Pinpoint the cell where the given text exists, returning its [x, y] midpoint coordinate. 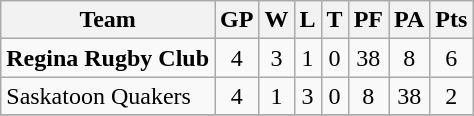
Regina Rugby Club [108, 58]
6 [452, 58]
Pts [452, 20]
W [276, 20]
PA [410, 20]
Saskatoon Quakers [108, 96]
T [334, 20]
L [308, 20]
GP [237, 20]
PF [368, 20]
Team [108, 20]
2 [452, 96]
